Return (X, Y) of the center of cell containing provided text 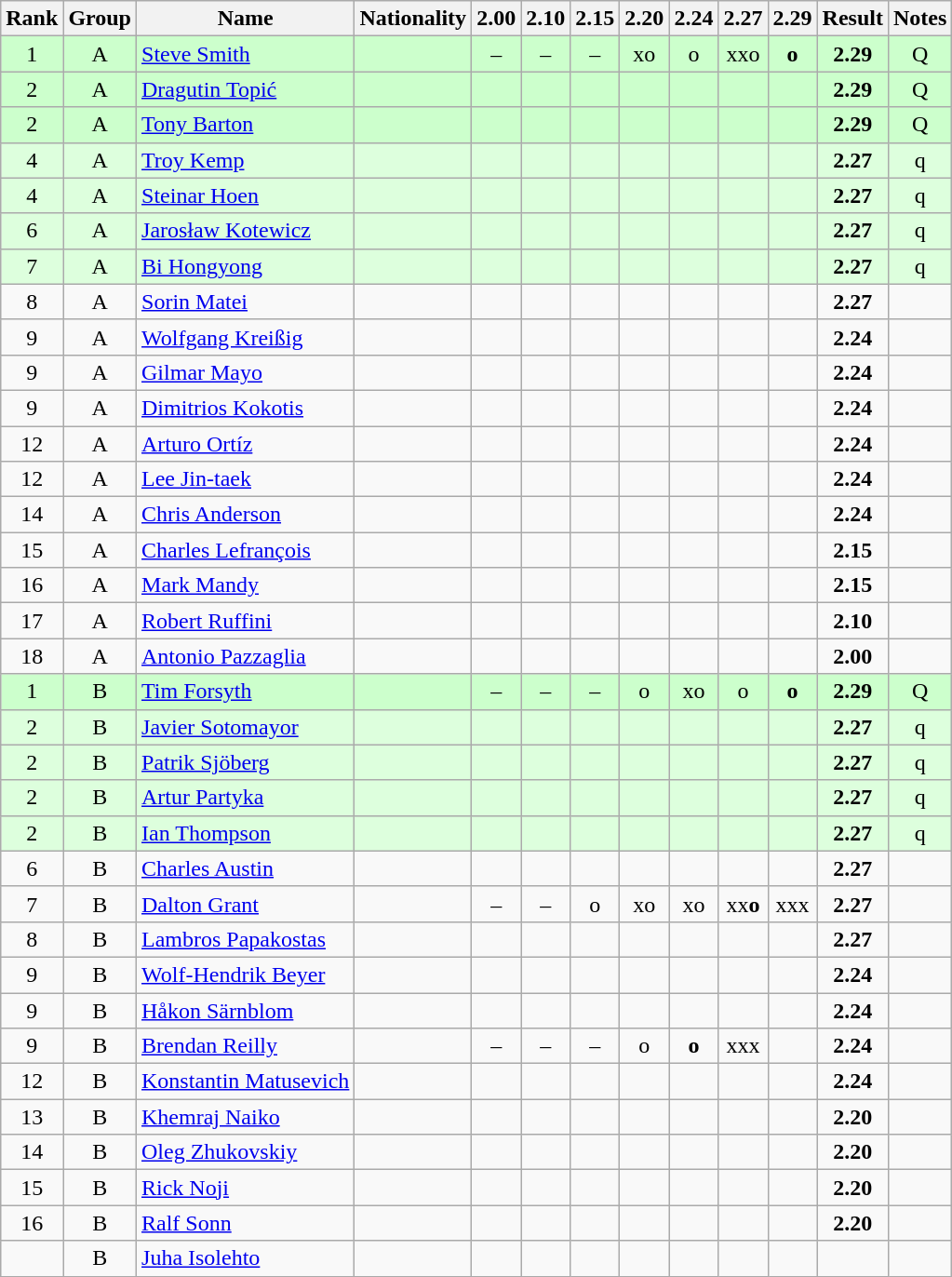
Charles Lefrançois (246, 550)
Group (101, 19)
Robert Ruffini (246, 621)
Chris Anderson (246, 515)
13 (32, 1117)
Steinar Hoen (246, 195)
Arturo Ortíz (246, 444)
Ralf Sonn (246, 1223)
Dragutin Topić (246, 89)
Oleg Zhukovskiy (246, 1152)
Konstantin Matusevich (246, 1082)
Jarosław Kotewicz (246, 231)
Antonio Pazzaglia (246, 656)
Dalton Grant (246, 904)
Dimitrios Kokotis (246, 408)
Name (246, 19)
Patrik Sjöberg (246, 762)
Artur Partyka (246, 798)
Mark Mandy (246, 585)
Steve Smith (246, 54)
Troy Kemp (246, 160)
Rank (32, 19)
Lee Jin-taek (246, 479)
Ian Thompson (246, 833)
Nationality (413, 19)
Charles Austin (246, 868)
Notes (919, 19)
Håkon Särnblom (246, 1010)
Rick Noji (246, 1188)
Javier Sotomayor (246, 727)
Result (852, 19)
Wolf-Hendrik Beyer (246, 975)
Brendan Reilly (246, 1046)
Juha Isolehto (246, 1258)
Khemraj Naiko (246, 1117)
Wolfgang Kreißig (246, 337)
Bi Hongyong (246, 266)
Tim Forsyth (246, 692)
Lambros Papakostas (246, 939)
Gilmar Mayo (246, 372)
Sorin Matei (246, 302)
17 (32, 621)
Tony Barton (246, 125)
18 (32, 656)
